Return [X, Y] of the center of cell containing provided text 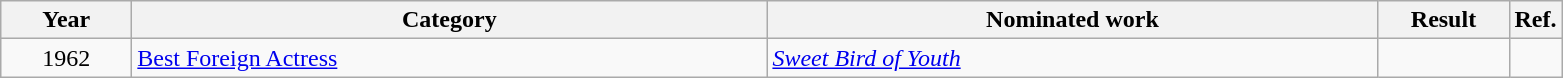
Best Foreign Actress [450, 58]
Category [450, 20]
1962 [66, 58]
Ref. [1536, 20]
Year [66, 20]
Result [1444, 20]
Nominated work [1072, 20]
Sweet Bird of Youth [1072, 58]
